Capture the cell that displays the provided text and extract its [X, Y] central coordinate. 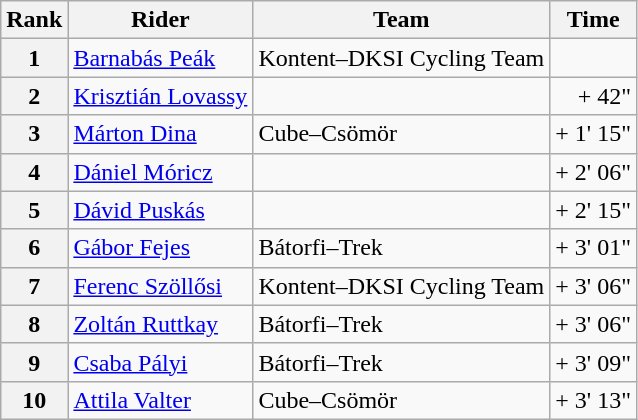
9 [34, 362]
Attila Valter [160, 400]
+ 42" [594, 96]
+ 2' 15" [594, 210]
4 [34, 172]
Zoltán Ruttkay [160, 324]
+ 2' 06" [594, 172]
Krisztián Lovassy [160, 96]
+ 3' 01" [594, 248]
Time [594, 20]
6 [34, 248]
8 [34, 324]
+ 1' 15" [594, 134]
Márton Dina [160, 134]
3 [34, 134]
5 [34, 210]
10 [34, 400]
2 [34, 96]
Dániel Móricz [160, 172]
Rank [34, 20]
Ferenc Szöllősi [160, 286]
Dávid Puskás [160, 210]
1 [34, 58]
Barnabás Peák [160, 58]
7 [34, 286]
+ 3' 09" [594, 362]
Rider [160, 20]
Gábor Fejes [160, 248]
+ 3' 13" [594, 400]
Team [402, 20]
Csaba Pályi [160, 362]
